Find where the given text appears and provide that cell's center as (x, y) coordinate. 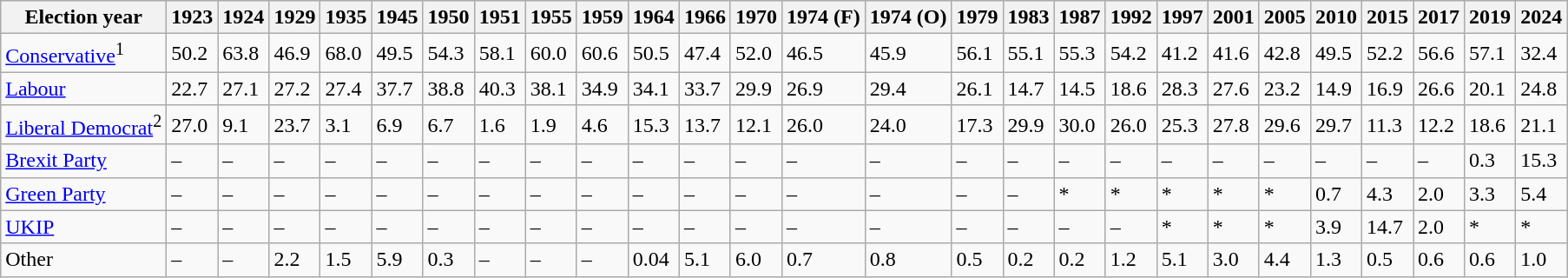
41.2 (1183, 54)
1951 (500, 17)
11.3 (1387, 125)
25.3 (1183, 125)
29.6 (1285, 125)
52.0 (755, 54)
2005 (1285, 17)
34.9 (603, 89)
55.3 (1080, 54)
6.0 (755, 260)
Labour (83, 89)
46.5 (823, 54)
24.0 (908, 125)
0.8 (908, 260)
Election year (83, 17)
1959 (603, 17)
1923 (193, 17)
1983 (1028, 17)
24.8 (1542, 89)
14.9 (1335, 89)
29.4 (908, 89)
1945 (398, 17)
1970 (755, 17)
Green Party (83, 194)
27.8 (1233, 125)
2019 (1490, 17)
1964 (653, 17)
1979 (978, 17)
27.0 (193, 125)
6.9 (398, 125)
2001 (1233, 17)
38.8 (448, 89)
3.0 (1233, 260)
Conservative1 (83, 54)
22.7 (193, 89)
23.2 (1285, 89)
56.6 (1440, 54)
26.1 (978, 89)
68.0 (346, 54)
4.3 (1387, 194)
1.5 (346, 260)
60.6 (603, 54)
12.1 (755, 125)
32.4 (1542, 54)
3.9 (1335, 227)
41.6 (1233, 54)
1987 (1080, 17)
45.9 (908, 54)
27.2 (295, 89)
50.2 (193, 54)
37.7 (398, 89)
6.7 (448, 125)
12.2 (1440, 125)
2.2 (295, 260)
54.2 (1130, 54)
16.9 (1387, 89)
56.1 (978, 54)
63.8 (243, 54)
1997 (1183, 17)
5.4 (1542, 194)
13.7 (705, 125)
1992 (1130, 17)
1.9 (550, 125)
1955 (550, 17)
0.04 (653, 260)
55.1 (1028, 54)
29.7 (1335, 125)
1.3 (1335, 260)
2015 (1387, 17)
42.8 (1285, 54)
26.9 (823, 89)
1950 (448, 17)
52.2 (1387, 54)
34.1 (653, 89)
5.9 (398, 260)
40.3 (500, 89)
Brexit Party (83, 161)
30.0 (1080, 125)
2024 (1542, 17)
27.4 (346, 89)
23.7 (295, 125)
33.7 (705, 89)
46.9 (295, 54)
Other (83, 260)
2017 (1440, 17)
47.4 (705, 54)
1.0 (1542, 260)
1935 (346, 17)
50.5 (653, 54)
54.3 (448, 54)
2010 (1335, 17)
UKIP (83, 227)
1974 (F) (823, 17)
Liberal Democrat2 (83, 125)
28.3 (1183, 89)
27.6 (1233, 89)
1924 (243, 17)
4.4 (1285, 260)
9.1 (243, 125)
27.1 (243, 89)
1974 (O) (908, 17)
60.0 (550, 54)
3.3 (1490, 194)
38.1 (550, 89)
20.1 (1490, 89)
57.1 (1490, 54)
26.6 (1440, 89)
21.1 (1542, 125)
58.1 (500, 54)
3.1 (346, 125)
1.6 (500, 125)
1929 (295, 17)
4.6 (603, 125)
1966 (705, 17)
1.2 (1130, 260)
17.3 (978, 125)
14.5 (1080, 89)
